Capture the cell that displays the provided text and extract its (X, Y) central coordinate. 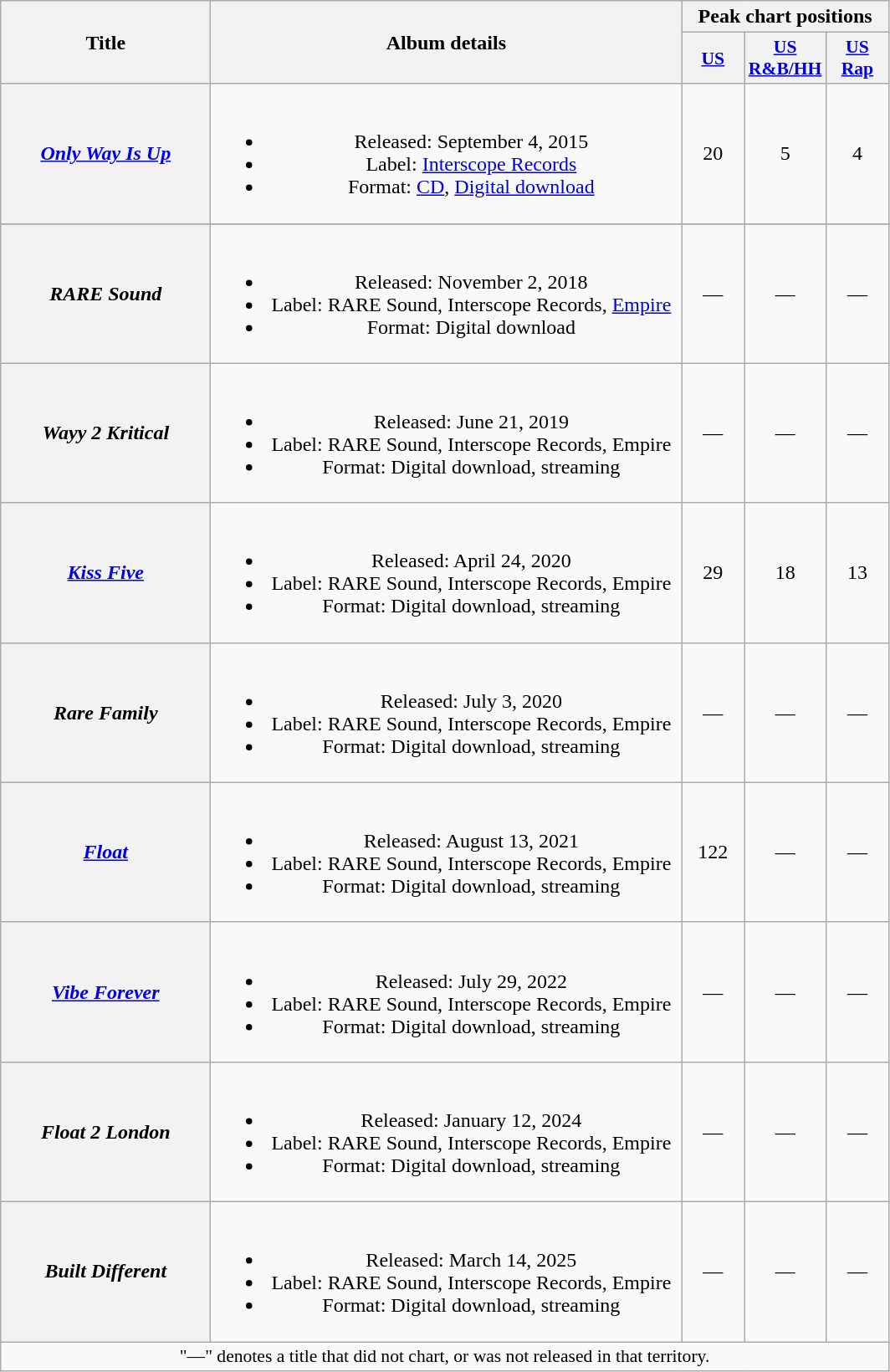
Vibe Forever (105, 992)
US Rap (857, 59)
Released: November 2, 2018Label: RARE Sound, Interscope Records, EmpireFormat: Digital download (447, 293)
Rare Family (105, 713)
18 (785, 572)
US R&B/HH (785, 59)
Peak chart positions (785, 17)
Released: September 4, 2015Label: Interscope RecordsFormat: CD, Digital download (447, 154)
Released: January 12, 2024Label: RARE Sound, Interscope Records, EmpireFormat: Digital download, streaming (447, 1131)
Released: June 21, 2019Label: RARE Sound, Interscope Records, EmpireFormat: Digital download, streaming (447, 433)
20 (713, 154)
Only Way Is Up (105, 154)
Wayy 2 Kritical (105, 433)
Album details (447, 42)
Title (105, 42)
Released: April 24, 2020Label: RARE Sound, Interscope Records, EmpireFormat: Digital download, streaming (447, 572)
Released: August 13, 2021Label: RARE Sound, Interscope Records, EmpireFormat: Digital download, streaming (447, 852)
RARE Sound (105, 293)
5 (785, 154)
"—" denotes a title that did not chart, or was not released in that territory. (445, 1357)
US (713, 59)
Released: July 29, 2022Label: RARE Sound, Interscope Records, EmpireFormat: Digital download, streaming (447, 992)
Float 2 London (105, 1131)
29 (713, 572)
Released: July 3, 2020Label: RARE Sound, Interscope Records, EmpireFormat: Digital download, streaming (447, 713)
Kiss Five (105, 572)
13 (857, 572)
Built Different (105, 1272)
Released: March 14, 2025Label: RARE Sound, Interscope Records, EmpireFormat: Digital download, streaming (447, 1272)
122 (713, 852)
4 (857, 154)
Float (105, 852)
